Provide the (x, y) coordinate of the cell's center where the given text is located.  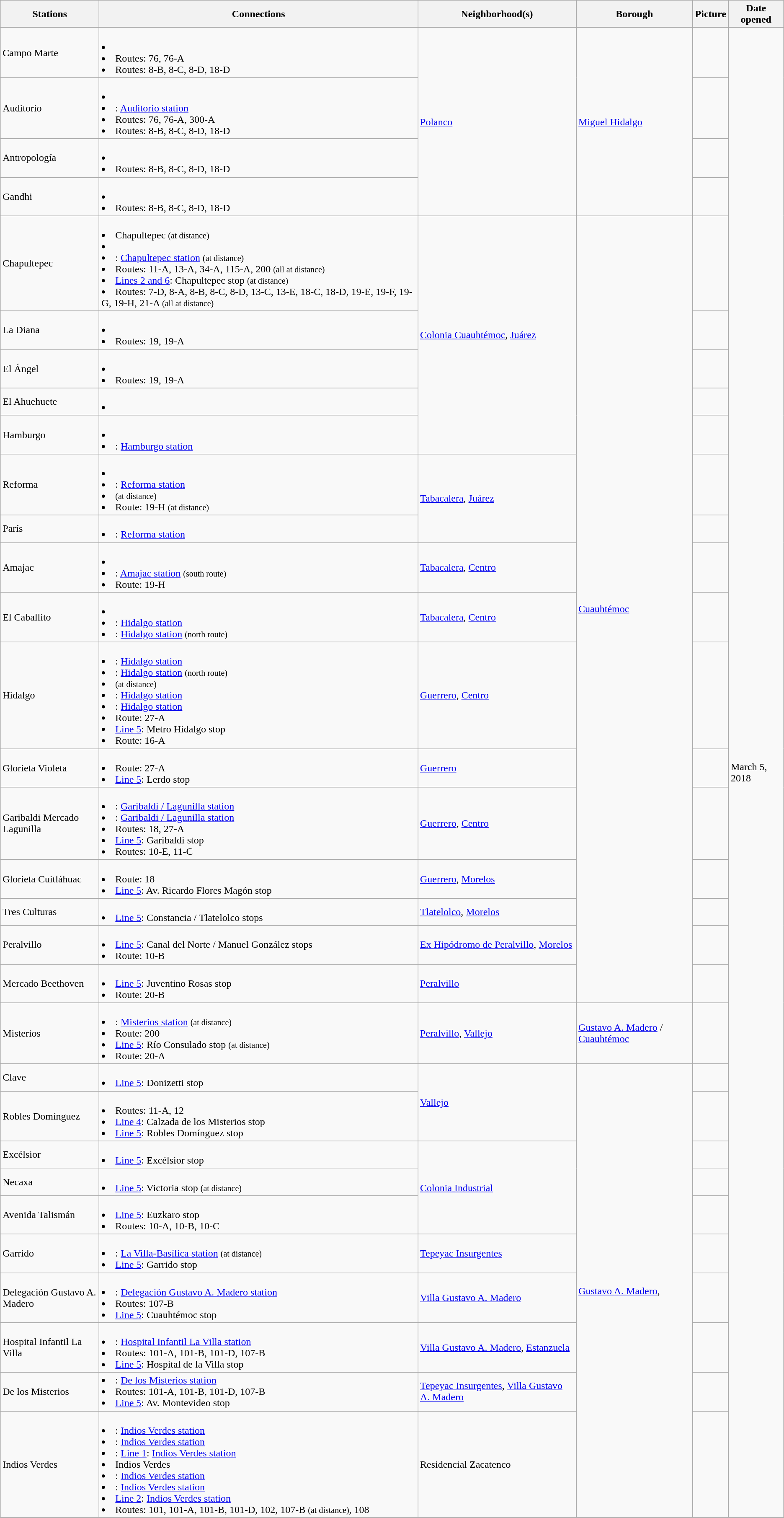
Line 5: Euzkaro stop Routes: 10-A, 10-B, 10-C (259, 1215)
La Diana (50, 330)
El Caballito (50, 618)
Vallejo (497, 1102)
Avenida Talismán (50, 1215)
Route: 18 Line 5: Av. Ricardo Flores Magón stop (259, 879)
: Misterios station (at distance) Route: 200 Line 5: Río Consulado stop (at distance) Route: 20-A (259, 1033)
Auditorio (50, 108)
Garrido (50, 1253)
Glorieta Violeta (50, 768)
: La Villa-Basílica station (at distance) Line 5: Garrido stop (259, 1253)
Borough (635, 14)
Amajac (50, 567)
Glorieta Cuitláhuac (50, 879)
Stations (50, 14)
Line 5: Excélsior stop (259, 1155)
Villa Gustavo A. Madero, Estanzuela (497, 1347)
Tlatelolco, Morelos (497, 912)
: Hamburgo station (259, 434)
Tepeyac Insurgentes (497, 1253)
Routes: 76, 76-A Routes: 8-B, 8-C, 8-D, 18-D (259, 53)
Hidalgo (50, 696)
Gandhi (50, 197)
Line 5: Juventino Rosas stop Route: 20-B (259, 983)
Campo Marte (50, 53)
Excélsior (50, 1155)
Ex Hipódromo de Peralvillo, Morelos (497, 945)
Route: 27-A Line 5: Lerdo stop (259, 768)
Peralvillo, Vallejo (497, 1033)
Robles Domínguez (50, 1116)
Garibaldi Mercado Lagunilla (50, 824)
Delegación Gustavo A. Madero (50, 1298)
De los Misterios (50, 1392)
: Hospital Infantil La Villa station Routes: 101-A, 101-B, 101-D, 107-B Line 5: Hospital de la Villa stop (259, 1347)
Gustavo A. Madero, (635, 1290)
Mercado Beethoven (50, 983)
: Delegación Gustavo A. Madero station Routes: 107-B Line 5: Cuauhtémoc stop (259, 1298)
Residencial Zacatenco (497, 1464)
Antropología (50, 158)
Villa Gustavo A. Madero (497, 1298)
Tepeyac Insurgentes, Villa Gustavo A. Madero (497, 1392)
Hamburgo (50, 434)
Chapultepec (50, 263)
: Reforma station (at distance) Route: 19-H (at distance) (259, 484)
Guerrero (497, 768)
Tres Culturas (50, 912)
Connections (259, 14)
Picture (710, 14)
París (50, 529)
Colonia Industrial (497, 1187)
: Amajac station (south route) Route: 19-H (259, 567)
: Reforma station (259, 529)
Misterios (50, 1033)
: Hidalgo station : Hidalgo station (north route) (259, 618)
Cuauhtémoc (635, 609)
Tabacalera, Juárez (497, 498)
Colonia Cuauhtémoc, Juárez (497, 335)
Hospital Infantil La Villa (50, 1347)
Clave (50, 1078)
Routes: 11-A, 12 Line 4: Calzada de los Misterios stop Line 5: Robles Domínguez stop (259, 1116)
Miguel Hidalgo (635, 122)
Gustavo A. Madero / Cuauhtémoc (635, 1033)
: Garibaldi / Lagunilla station : Garibaldi / Lagunilla station Routes: 18, 27-A Line 5: Garibaldi stop Routes: 10-E, 11-C (259, 824)
: Auditorio station Routes: 76, 76-A, 300-A Routes: 8-B, 8-C, 8-D, 18-D (259, 108)
Line 5: Constancia / Tlatelolco stops (259, 912)
Reforma (50, 484)
March 5, 2018 (756, 773)
El Ángel (50, 369)
Line 5: Donizetti stop (259, 1078)
: De los Misterios station Routes: 101-A, 101-B, 101-D, 107-B Line 5: Av. Montevideo stop (259, 1392)
Polanco (497, 122)
Necaxa (50, 1182)
El Ahuehuete (50, 401)
Guerrero, Morelos (497, 879)
Line 5: Canal del Norte / Manuel González stops Route: 10-B (259, 945)
Neighborhood(s) (497, 14)
Indios Verdes (50, 1464)
Line 5: Victoria stop (at distance) (259, 1182)
Date opened (756, 14)
